Find where the given text appears and provide that cell's center as (x, y) coordinate. 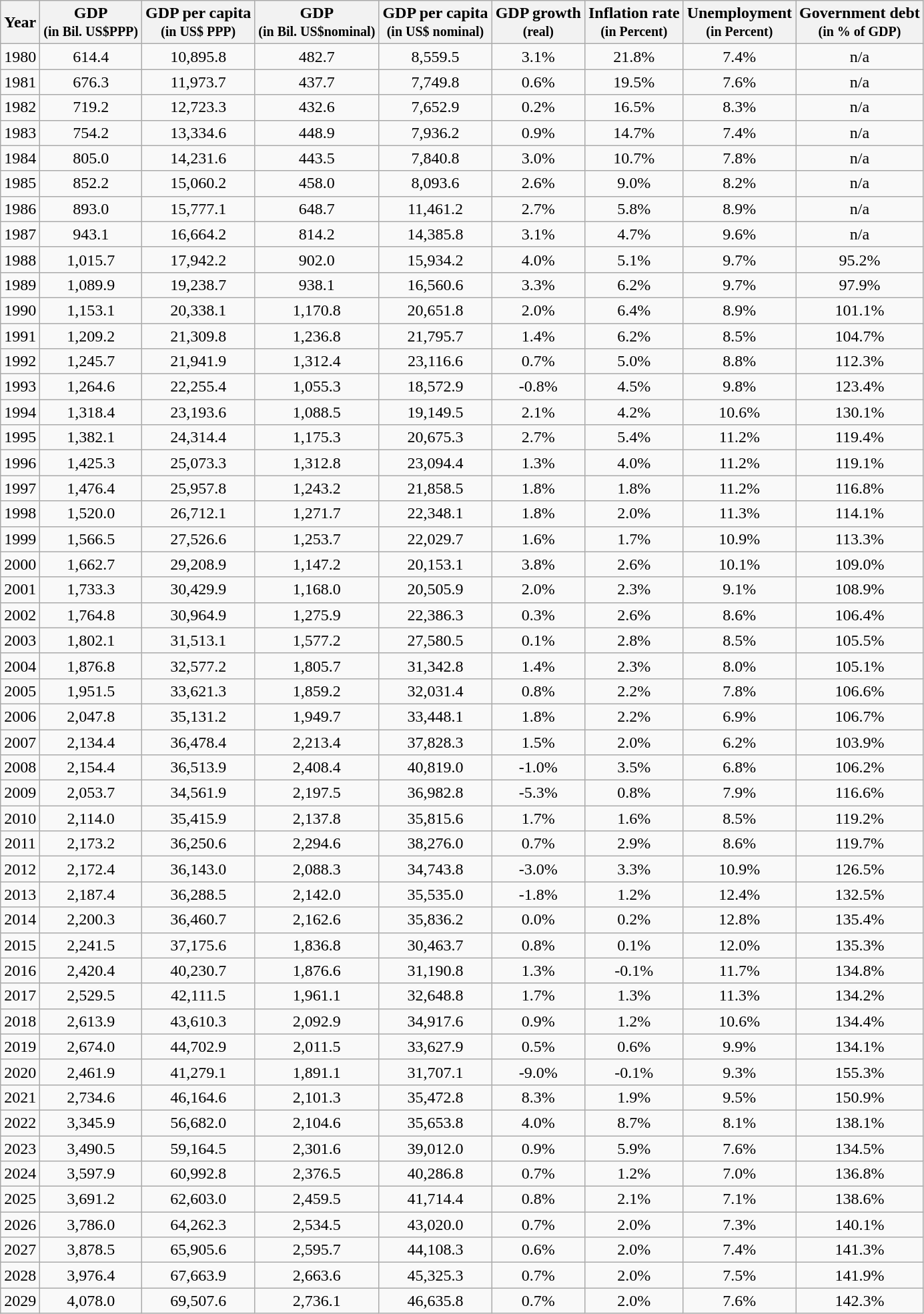
31,513.1 (199, 640)
1992 (20, 362)
35,415.9 (199, 818)
Year (20, 23)
25,073.3 (199, 463)
2.9% (634, 844)
2,529.5 (91, 996)
12.4% (739, 894)
1,243.2 (317, 488)
27,526.6 (199, 539)
1,168.0 (317, 590)
2,213.4 (317, 742)
2,053.7 (91, 793)
2,408.4 (317, 768)
3,976.4 (91, 1275)
1,170.8 (317, 310)
482.7 (317, 57)
2017 (20, 996)
458.0 (317, 183)
37,175.6 (199, 945)
3.5% (634, 768)
39,012.0 (435, 1148)
33,627.9 (435, 1047)
1987 (20, 234)
3,597.9 (91, 1174)
114.1% (860, 514)
938.1 (317, 285)
103.9% (860, 742)
1997 (20, 488)
2007 (20, 742)
8.0% (739, 666)
852.2 (91, 183)
1,312.8 (317, 463)
105.5% (860, 640)
1,245.7 (91, 362)
9.5% (739, 1097)
138.6% (860, 1199)
8,093.6 (435, 183)
1999 (20, 539)
10.1% (739, 564)
23,193.6 (199, 412)
10.7% (634, 158)
119.1% (860, 463)
Unemployment(in Percent) (739, 23)
3.8% (538, 564)
2,011.5 (317, 1047)
106.2% (860, 768)
943.1 (91, 234)
-1.0% (538, 768)
1,859.2 (317, 691)
30,463.7 (435, 945)
105.1% (860, 666)
1,271.7 (317, 514)
7,749.8 (435, 82)
140.1% (860, 1225)
101.1% (860, 310)
2,459.5 (317, 1199)
12.8% (739, 920)
7,840.8 (435, 158)
-1.8% (538, 894)
20,338.1 (199, 310)
130.1% (860, 412)
1,733.3 (91, 590)
11,973.7 (199, 82)
1996 (20, 463)
67,663.9 (199, 1275)
2012 (20, 869)
7.9% (739, 793)
1,951.5 (91, 691)
64,262.3 (199, 1225)
23,094.4 (435, 463)
119.4% (860, 438)
12.0% (739, 945)
2,154.4 (91, 768)
134.8% (860, 970)
2019 (20, 1047)
2,200.3 (91, 920)
1,055.3 (317, 387)
0.5% (538, 1047)
Inflation rate(in Percent) (634, 23)
97.9% (860, 285)
106.6% (860, 691)
24,314.4 (199, 438)
1989 (20, 285)
34,561.9 (199, 793)
141.3% (860, 1250)
2,734.6 (91, 1097)
1,577.2 (317, 640)
134.2% (860, 996)
59,164.5 (199, 1148)
9.0% (634, 183)
16.5% (634, 107)
1.9% (634, 1097)
36,460.7 (199, 920)
2,294.6 (317, 844)
15,777.1 (199, 209)
GDP(in Bil. US$PPP) (91, 23)
19,149.5 (435, 412)
3,345.9 (91, 1123)
21,858.5 (435, 488)
27,580.5 (435, 640)
132.5% (860, 894)
44,108.3 (435, 1250)
21,795.7 (435, 336)
443.5 (317, 158)
2018 (20, 1021)
19,238.7 (199, 285)
65,905.6 (199, 1250)
2,301.6 (317, 1148)
141.9% (860, 1275)
2,092.9 (317, 1021)
8,559.5 (435, 57)
1,253.7 (317, 539)
1,949.7 (317, 716)
69,507.6 (199, 1301)
109.0% (860, 564)
1,891.1 (317, 1072)
119.7% (860, 844)
2014 (20, 920)
3.0% (538, 158)
134.4% (860, 1021)
1980 (20, 57)
36,478.4 (199, 742)
2022 (20, 1123)
135.4% (860, 920)
31,707.1 (435, 1072)
45,325.3 (435, 1275)
21.8% (634, 57)
614.4 (91, 57)
40,230.7 (199, 970)
1,264.6 (91, 387)
37,828.3 (435, 742)
1995 (20, 438)
1,961.1 (317, 996)
4.5% (634, 387)
-0.8% (538, 387)
1,805.7 (317, 666)
-3.0% (538, 869)
9.8% (739, 387)
1,312.4 (317, 362)
19.5% (634, 82)
3,786.0 (91, 1225)
1,764.8 (91, 615)
1,015.7 (91, 259)
2,172.4 (91, 869)
1.5% (538, 742)
2,134.4 (91, 742)
41,714.4 (435, 1199)
2001 (20, 590)
14,231.6 (199, 158)
4.2% (634, 412)
42,111.5 (199, 996)
136.8% (860, 1174)
4,078.0 (91, 1301)
2,101.3 (317, 1097)
5.0% (634, 362)
754.2 (91, 133)
34,917.6 (435, 1021)
40,286.8 (435, 1174)
3,878.5 (91, 1250)
16,664.2 (199, 234)
2020 (20, 1072)
112.3% (860, 362)
1,147.2 (317, 564)
32,577.2 (199, 666)
155.3% (860, 1072)
106.4% (860, 615)
7.1% (739, 1199)
142.3% (860, 1301)
814.2 (317, 234)
2028 (20, 1275)
1984 (20, 158)
2,173.2 (91, 844)
31,342.8 (435, 666)
9.6% (739, 234)
805.0 (91, 158)
1,382.1 (91, 438)
21,309.8 (199, 336)
GDP per capita(in US$ PPP) (199, 23)
8.7% (634, 1123)
437.7 (317, 82)
43,610.3 (199, 1021)
0.0% (538, 920)
123.4% (860, 387)
44,702.9 (199, 1047)
8.1% (739, 1123)
3,490.5 (91, 1148)
30,429.9 (199, 590)
2,088.3 (317, 869)
138.1% (860, 1123)
35,815.6 (435, 818)
2004 (20, 666)
104.7% (860, 336)
1986 (20, 209)
2,197.5 (317, 793)
1,662.7 (91, 564)
113.3% (860, 539)
134.1% (860, 1047)
6.9% (739, 716)
2005 (20, 691)
35,472.8 (435, 1097)
9.1% (739, 590)
36,143.0 (199, 869)
33,621.3 (199, 691)
2026 (20, 1225)
1,236.8 (317, 336)
6.8% (739, 768)
2,114.0 (91, 818)
11,461.2 (435, 209)
41,279.1 (199, 1072)
31,190.8 (435, 970)
902.0 (317, 259)
1,425.3 (91, 463)
150.9% (860, 1097)
1,520.0 (91, 514)
36,250.6 (199, 844)
2,613.9 (91, 1021)
20,651.8 (435, 310)
7.5% (739, 1275)
7.3% (739, 1225)
2,187.4 (91, 894)
2021 (20, 1097)
2002 (20, 615)
7,936.2 (435, 133)
135.3% (860, 945)
5.9% (634, 1148)
35,836.2 (435, 920)
1988 (20, 259)
38,276.0 (435, 844)
46,164.6 (199, 1097)
26,712.1 (199, 514)
1981 (20, 82)
60,992.8 (199, 1174)
36,288.5 (199, 894)
1,088.5 (317, 412)
1,876.6 (317, 970)
2008 (20, 768)
22,386.3 (435, 615)
1994 (20, 412)
1991 (20, 336)
8.2% (739, 183)
-9.0% (538, 1072)
1,153.1 (91, 310)
106.7% (860, 716)
1998 (20, 514)
2,142.0 (317, 894)
134.5% (860, 1148)
2009 (20, 793)
2029 (20, 1301)
4.7% (634, 234)
34,743.8 (435, 869)
1,089.9 (91, 285)
14,385.8 (435, 234)
2,104.6 (317, 1123)
7,652.9 (435, 107)
16,560.6 (435, 285)
36,513.9 (199, 768)
2,376.5 (317, 1174)
2,534.5 (317, 1225)
11.7% (739, 970)
22,029.7 (435, 539)
2025 (20, 1199)
35,131.2 (199, 716)
GDP(in Bil. US$nominal) (317, 23)
5.1% (634, 259)
2,420.4 (91, 970)
30,964.9 (199, 615)
1,802.1 (91, 640)
21,941.9 (199, 362)
1,275.9 (317, 615)
1983 (20, 133)
2,595.7 (317, 1250)
119.2% (860, 818)
116.6% (860, 793)
9.3% (739, 1072)
GDP per capita(in US$ nominal) (435, 23)
648.7 (317, 209)
43,020.0 (435, 1225)
40,819.0 (435, 768)
2027 (20, 1250)
22,348.1 (435, 514)
719.2 (91, 107)
1993 (20, 387)
9.9% (739, 1047)
1990 (20, 310)
126.5% (860, 869)
GDP growth(real) (538, 23)
893.0 (91, 209)
56,682.0 (199, 1123)
2016 (20, 970)
14.7% (634, 133)
432.6 (317, 107)
2,241.5 (91, 945)
33,448.1 (435, 716)
8.8% (739, 362)
1,476.4 (91, 488)
116.8% (860, 488)
2003 (20, 640)
108.9% (860, 590)
2,047.8 (91, 716)
25,957.8 (199, 488)
2010 (20, 818)
2,663.6 (317, 1275)
29,208.9 (199, 564)
2006 (20, 716)
2011 (20, 844)
1985 (20, 183)
32,031.4 (435, 691)
36,982.8 (435, 793)
2015 (20, 945)
22,255.4 (199, 387)
20,153.1 (435, 564)
1,836.8 (317, 945)
95.2% (860, 259)
12,723.3 (199, 107)
20,505.9 (435, 590)
-5.3% (538, 793)
62,603.0 (199, 1199)
35,653.8 (435, 1123)
Government debt(in % of GDP) (860, 23)
1982 (20, 107)
2000 (20, 564)
1,876.8 (91, 666)
1,175.3 (317, 438)
2013 (20, 894)
1,318.4 (91, 412)
46,635.8 (435, 1301)
6.4% (634, 310)
2.8% (634, 640)
18,572.9 (435, 387)
17,942.2 (199, 259)
2,137.8 (317, 818)
2024 (20, 1174)
7.0% (739, 1174)
15,060.2 (199, 183)
1,566.5 (91, 539)
32,648.8 (435, 996)
448.9 (317, 133)
676.3 (91, 82)
2,674.0 (91, 1047)
23,116.6 (435, 362)
1,209.2 (91, 336)
3,691.2 (91, 1199)
13,334.6 (199, 133)
2,736.1 (317, 1301)
2,162.6 (317, 920)
5.8% (634, 209)
0.3% (538, 615)
2,461.9 (91, 1072)
15,934.2 (435, 259)
5.4% (634, 438)
20,675.3 (435, 438)
2023 (20, 1148)
35,535.0 (435, 894)
10,895.8 (199, 57)
